Detect which cell encompasses the target text, then output its (x, y) center coordinate. 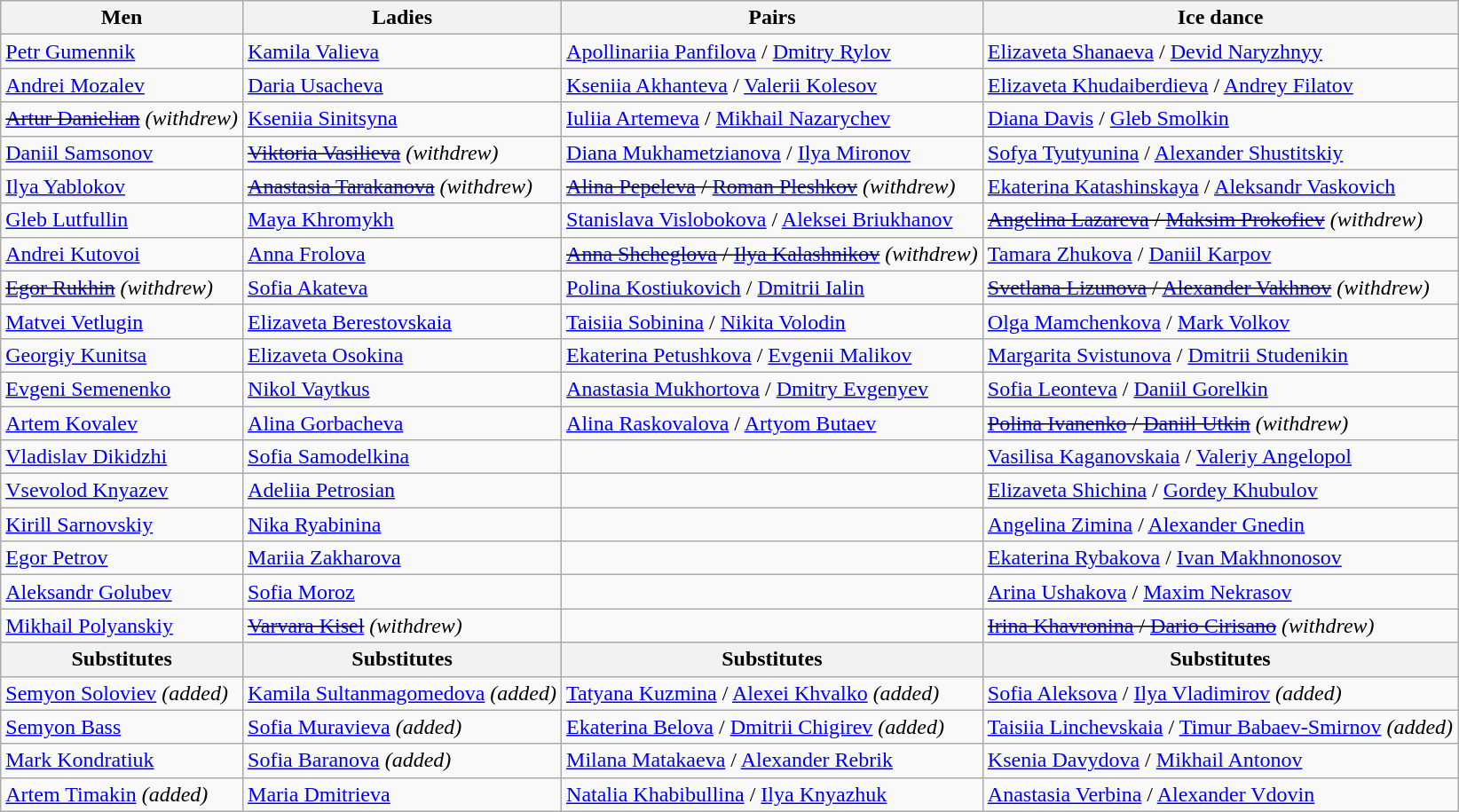
Anna Shcheglova / Ilya Kalashnikov (withdrew) (772, 254)
Ladies (403, 18)
Aleksandr Golubev (122, 592)
Natalia Khabibullina / Ilya Knyazhuk (772, 794)
Men (122, 18)
Angelina Zimina / Alexander Gnedin (1219, 524)
Artem Kovalev (122, 423)
Diana Davis / Gleb Smolkin (1219, 119)
Mikhail Polyanskiy (122, 626)
Alina Raskovalova / Artyom Butaev (772, 423)
Semyon Bass (122, 727)
Irina Khavronina / Dario Cirisano (withdrew) (1219, 626)
Kseniia Akhanteva / Valerii Kolesov (772, 85)
Milana Matakaeva / Alexander Rebrik (772, 761)
Nika Ryabinina (403, 524)
Kirill Sarnovskiy (122, 524)
Varvara Kisel (withdrew) (403, 626)
Anna Frolova (403, 254)
Sofia Samodelkina (403, 457)
Elizaveta Osokina (403, 355)
Anastasia Mukhortova / Dmitry Evgenyev (772, 389)
Alina Gorbacheva (403, 423)
Elizaveta Shichina / Gordey Khubulov (1219, 491)
Nikol Vaytkus (403, 389)
Georgiy Kunitsa (122, 355)
Tamara Zhukova / Daniil Karpov (1219, 254)
Evgeni Semenenko (122, 389)
Daria Usacheva (403, 85)
Maya Khromykh (403, 220)
Daniil Samsonov (122, 153)
Elizaveta Berestovskaia (403, 321)
Sofia Akateva (403, 288)
Vladislav Dikidzhi (122, 457)
Egor Rukhin (withdrew) (122, 288)
Polina Ivanenko / Daniil Utkin (withdrew) (1219, 423)
Andrei Mozalev (122, 85)
Taisiia Sobinina / Nikita Volodin (772, 321)
Iuliia Artemeva / Mikhail Nazarychev (772, 119)
Mariia Zakharova (403, 558)
Apollinariia Panfilova / Dmitry Rylov (772, 51)
Elizaveta Khudaiberdieva / Andrey Filatov (1219, 85)
Vsevolod Knyazev (122, 491)
Sofia Baranova (added) (403, 761)
Ice dance (1219, 18)
Pairs (772, 18)
Anastasia Tarakanova (withdrew) (403, 186)
Sofia Moroz (403, 592)
Ilya Yablokov (122, 186)
Svetlana Lizunova / Alexander Vakhnov (withdrew) (1219, 288)
Kseniia Sinitsyna (403, 119)
Alina Pepeleva / Roman Pleshkov (withdrew) (772, 186)
Sofia Aleksova / Ilya Vladimirov (added) (1219, 693)
Polina Kostiukovich / Dmitrii Ialin (772, 288)
Semyon Soloviev (added) (122, 693)
Ekaterina Belova / Dmitrii Chigirev (added) (772, 727)
Ksenia Davydova / Mikhail Antonov (1219, 761)
Mark Kondratiuk (122, 761)
Maria Dmitrieva (403, 794)
Anastasia Verbina / Alexander Vdovin (1219, 794)
Matvei Vetlugin (122, 321)
Ekaterina Katashinskaya / Aleksandr Vaskovich (1219, 186)
Viktoria Vasilieva (withdrew) (403, 153)
Stanislava Vislobokova / Aleksei Briukhanov (772, 220)
Petr Gumennik (122, 51)
Artem Timakin (added) (122, 794)
Adeliia Petrosian (403, 491)
Margarita Svistunova / Dmitrii Studenikin (1219, 355)
Artur Danielian (withdrew) (122, 119)
Elizaveta Shanaeva / Devid Naryzhnyy (1219, 51)
Sofia Muravieva (added) (403, 727)
Olga Mamchenkova / Mark Volkov (1219, 321)
Sofia Leonteva / Daniil Gorelkin (1219, 389)
Angelina Lazareva / Maksim Prokofiev (withdrew) (1219, 220)
Arina Ushakova / Maxim Nekrasov (1219, 592)
Andrei Kutovoi (122, 254)
Egor Petrov (122, 558)
Kamila Valieva (403, 51)
Diana Mukhametzianova / Ilya Mironov (772, 153)
Ekaterina Rybakova / Ivan Makhnonosov (1219, 558)
Sofya Tyutyunina / Alexander Shustitskiy (1219, 153)
Ekaterina Petushkova / Evgenii Malikov (772, 355)
Gleb Lutfullin (122, 220)
Kamila Sultanmagomedova (added) (403, 693)
Taisiia Linchevskaia / Timur Babaev-Smirnov (added) (1219, 727)
Vasilisa Kaganovskaia / Valeriy Angelopol (1219, 457)
Tatyana Kuzmina / Alexei Khvalko (added) (772, 693)
